Return (x, y) of the center of cell containing provided text 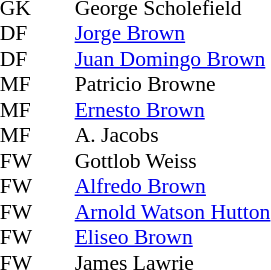
Arnold Watson Hutton (173, 212)
Juan Domingo Brown (173, 59)
Alfredo Brown (173, 187)
Ernesto Brown (173, 110)
Patricio Browne (173, 85)
A. Jacobs (173, 135)
Eliseo Brown (173, 237)
Gottlob Weiss (173, 161)
Jorge Brown (173, 33)
